Pinpoint the cell where the given text exists, returning its [x, y] midpoint coordinate. 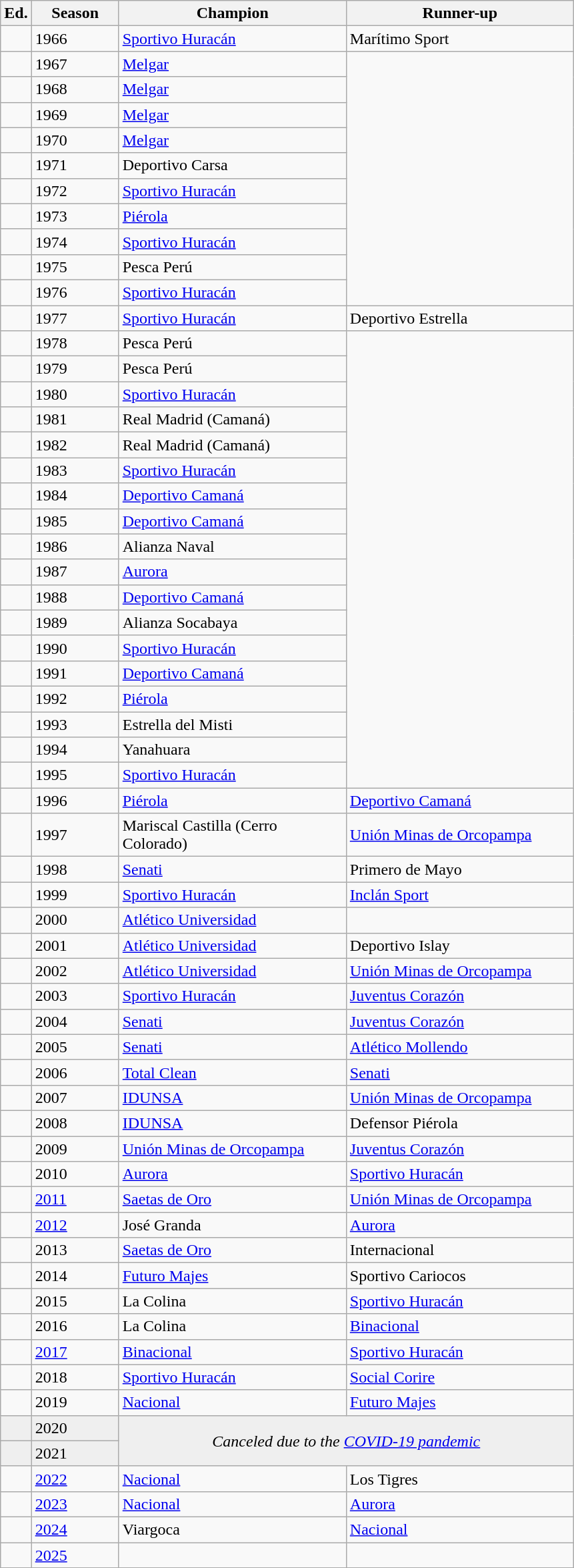
Defensor Piérola [460, 1123]
1996 [75, 801]
1987 [75, 572]
Alianza Socabaya [232, 623]
1982 [75, 445]
2019 [75, 1403]
1971 [75, 165]
1989 [75, 623]
1967 [75, 64]
Yanahuara [232, 750]
1979 [75, 369]
Los Tigres [460, 1479]
1980 [75, 394]
Deportivo Estrella [460, 318]
1986 [75, 546]
Estrella del Misti [232, 724]
Canceled due to the COVID-19 pandemic [346, 1441]
2015 [75, 1301]
Sportivo Cariocos [460, 1276]
Deportivo Islay [460, 945]
1985 [75, 521]
2001 [75, 945]
2002 [75, 971]
Alianza Naval [232, 546]
2004 [75, 1022]
2023 [75, 1504]
1983 [75, 470]
1991 [75, 673]
Mariscal Castilla (Cerro Colorado) [232, 835]
1993 [75, 724]
2021 [75, 1453]
2008 [75, 1123]
Atlético Mollendo [460, 1047]
1984 [75, 496]
Primero de Mayo [460, 869]
2007 [75, 1098]
1970 [75, 140]
2018 [75, 1377]
Ed. [16, 13]
1973 [75, 216]
Champion [232, 13]
2017 [75, 1352]
1972 [75, 191]
1978 [75, 344]
2025 [75, 1555]
1998 [75, 869]
2024 [75, 1529]
1999 [75, 895]
José Granda [232, 1225]
1974 [75, 242]
2016 [75, 1326]
2000 [75, 920]
2011 [75, 1200]
2013 [75, 1250]
2003 [75, 996]
Social Corire [460, 1377]
1990 [75, 648]
Deportivo Carsa [232, 165]
1968 [75, 89]
2010 [75, 1174]
1969 [75, 115]
2014 [75, 1276]
2009 [75, 1148]
1976 [75, 292]
2005 [75, 1047]
Internacional [460, 1250]
1966 [75, 39]
Total Clean [232, 1072]
1994 [75, 750]
Season [75, 13]
1995 [75, 775]
Inclán Sport [460, 895]
Runner-up [460, 13]
1997 [75, 835]
1992 [75, 699]
1981 [75, 420]
2006 [75, 1072]
1988 [75, 597]
2012 [75, 1225]
2020 [75, 1428]
Marítimo Sport [460, 39]
Viargoca [232, 1529]
1977 [75, 318]
1975 [75, 267]
2022 [75, 1479]
